Extract the [x, y] coordinate from the center of the cell holding the provided text.  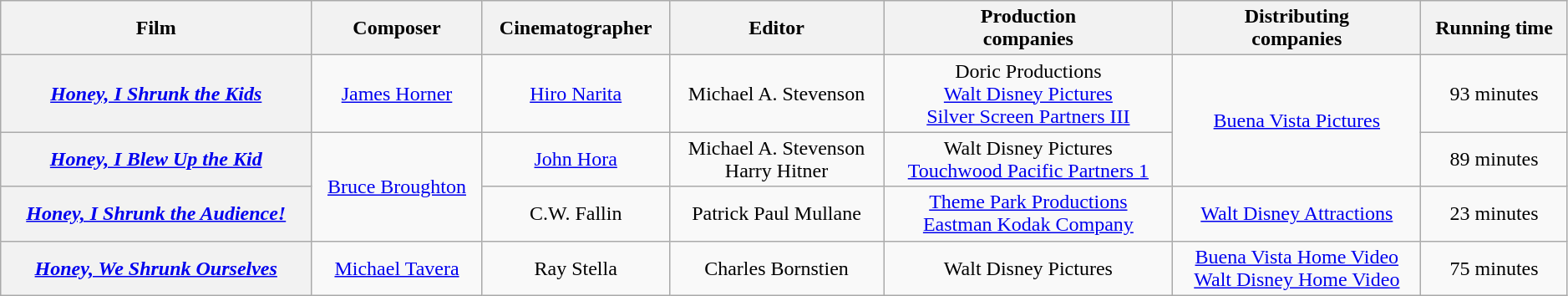
Honey, I Shrunk the Kids [156, 94]
Walt Disney Attractions [1297, 214]
Running time [1494, 28]
Composer [398, 28]
Michael A. Stevenson [777, 94]
Distributingcompanies [1297, 28]
Buena Vista Home VideoWalt Disney Home Video [1297, 268]
Film [156, 28]
Bruce Broughton [398, 186]
Patrick Paul Mullane [777, 214]
C.W. Fallin [576, 214]
Honey, I Blew Up the Kid [156, 159]
Ray Stella [576, 268]
Theme Park ProductionsEastman Kodak Company [1028, 214]
23 minutes [1494, 214]
Michael A. StevensonHarry Hitner [777, 159]
75 minutes [1494, 268]
Walt Disney Pictures [1028, 268]
Honey, I Shrunk the Audience! [156, 214]
Walt Disney PicturesTouchwood Pacific Partners 1 [1028, 159]
Doric ProductionsWalt Disney PicturesSilver Screen Partners III [1028, 94]
Buena Vista Pictures [1297, 120]
Productioncompanies [1028, 28]
Editor [777, 28]
Michael Tavera [398, 268]
Honey, We Shrunk Ourselves [156, 268]
John Hora [576, 159]
James Horner [398, 94]
93 minutes [1494, 94]
89 minutes [1494, 159]
Hiro Narita [576, 94]
Cinematographer [576, 28]
Charles Bornstien [777, 268]
